Return (x, y) of the center of cell containing provided text 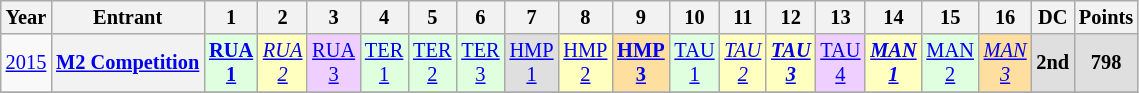
Year (26, 17)
MAN3 (1006, 63)
4 (384, 17)
6 (480, 17)
8 (585, 17)
10 (695, 17)
RUA2 (282, 63)
9 (640, 17)
TER2 (432, 63)
TAU1 (695, 63)
3 (334, 17)
2 (282, 17)
2nd (1052, 63)
Entrant (128, 17)
RUA1 (231, 63)
13 (840, 17)
TAU4 (840, 63)
7 (532, 17)
TAU3 (790, 63)
HMP1 (532, 63)
MAN2 (950, 63)
M2 Competition (128, 63)
11 (742, 17)
DC (1052, 17)
TER3 (480, 63)
MAN1 (893, 63)
TER1 (384, 63)
Points (1106, 17)
15 (950, 17)
1 (231, 17)
HMP2 (585, 63)
5 (432, 17)
HMP3 (640, 63)
16 (1006, 17)
14 (893, 17)
12 (790, 17)
TAU2 (742, 63)
RUA3 (334, 63)
798 (1106, 63)
2015 (26, 63)
